Extract the (x, y) coordinate from the center of the cell holding the provided text.  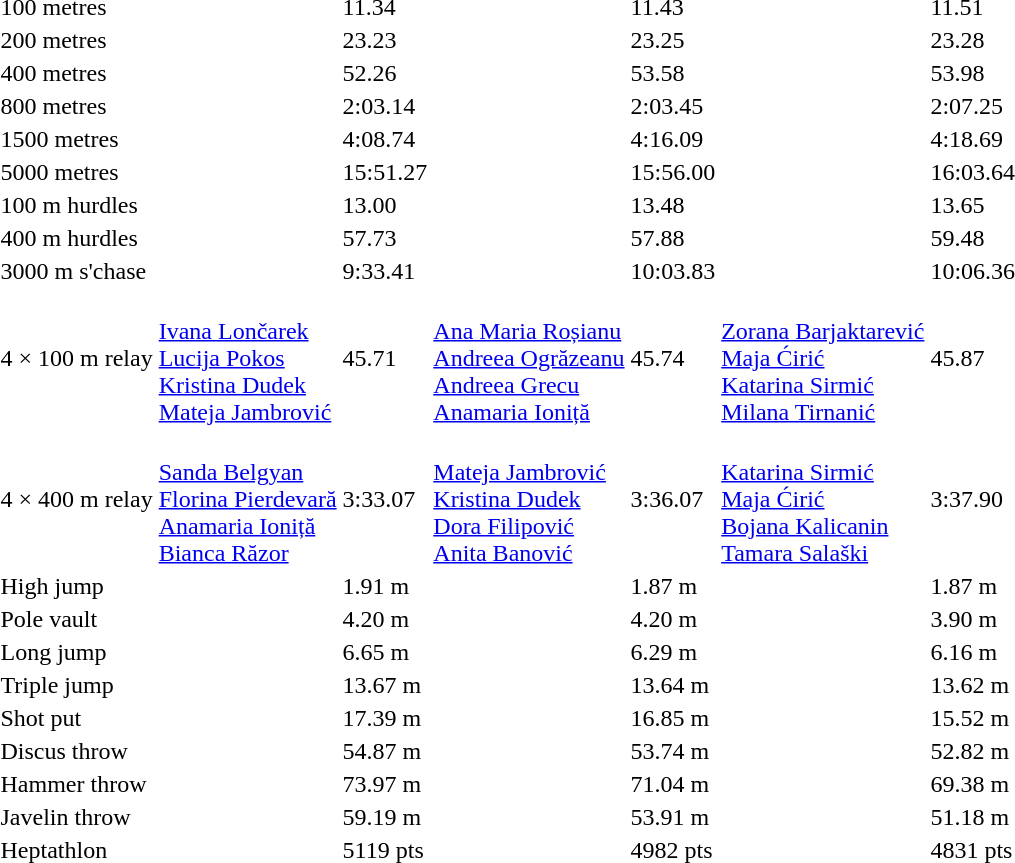
13.48 (673, 205)
23.23 (385, 40)
13.64 m (673, 685)
16.85 m (673, 718)
10:03.83 (673, 271)
13.67 m (385, 685)
4:16.09 (673, 139)
Katarina SirmićMaja ĆirićBojana KalicaninTamara Salaški (823, 499)
13.00 (385, 205)
23.25 (673, 40)
54.87 m (385, 751)
6.65 m (385, 652)
Ana Maria RoșianuAndreea OgrăzeanuAndreea GrecuAnamaria Ioniță (529, 358)
4:08.74 (385, 139)
53.58 (673, 73)
2:03.14 (385, 106)
1.87 m (673, 586)
Zorana BarjaktarevićMaja ĆirićKatarina SirmićMilana Tirnanić (823, 358)
Sanda BelgyanFlorina PierdevarăAnamaria IonițăBianca Răzor (248, 499)
71.04 m (673, 784)
2:03.45 (673, 106)
57.88 (673, 238)
6.29 m (673, 652)
15:51.27 (385, 172)
17.39 m (385, 718)
45.71 (385, 358)
59.19 m (385, 817)
3:33.07 (385, 499)
53.91 m (673, 817)
15:56.00 (673, 172)
3:36.07 (673, 499)
1.91 m (385, 586)
53.74 m (673, 751)
9:33.41 (385, 271)
73.97 m (385, 784)
45.74 (673, 358)
52.26 (385, 73)
Mateja JambrovićKristina DudekDora FilipovićAnita Banović (529, 499)
Ivana LončarekLucija PokosKristina DudekMateja Jambrović (248, 358)
57.73 (385, 238)
